Return the [x, y] coordinate for the center point of the cell that contains the specified text.  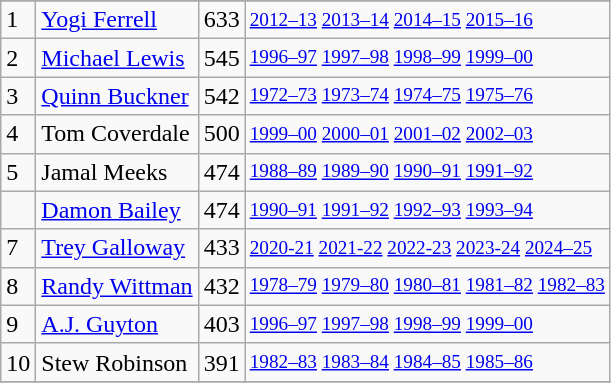
Trey Galloway [117, 248]
Michael Lewis [117, 58]
A.J. Guyton [117, 324]
1990–91 1991–92 1992–93 1993–94 [427, 210]
Tom Coverdale [117, 134]
391 [222, 362]
7 [18, 248]
3 [18, 96]
542 [222, 96]
2 [18, 58]
4 [18, 134]
Yogi Ferrell [117, 20]
Jamal Meeks [117, 172]
633 [222, 20]
Randy Wittman [117, 286]
9 [18, 324]
Stew Robinson [117, 362]
433 [222, 248]
Quinn Buckner [117, 96]
545 [222, 58]
1978–79 1979–80 1980–81 1981–82 1982–83 [427, 286]
1 [18, 20]
1972–73 1973–74 1974–75 1975–76 [427, 96]
1988–89 1989–90 1990–91 1991–92 [427, 172]
500 [222, 134]
2012–13 2013–14 2014–15 2015–16 [427, 20]
2020-21 2021-22 2022-23 2023-24 2024–25 [427, 248]
1999–00 2000–01 2001–02 2002–03 [427, 134]
10 [18, 362]
403 [222, 324]
1982–83 1983–84 1984–85 1985–86 [427, 362]
Damon Bailey [117, 210]
8 [18, 286]
432 [222, 286]
5 [18, 172]
